From the cell containing the given text, extract its center point as (x, y) coordinate. 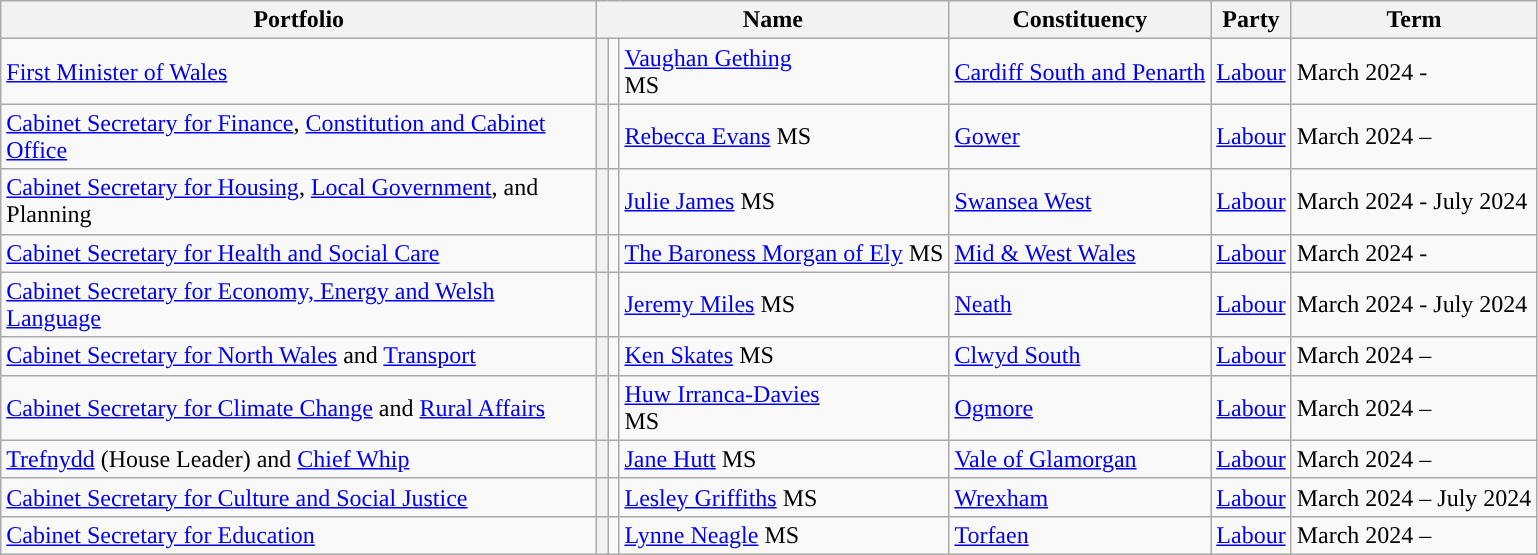
Torfaen (1080, 535)
Cabinet Secretary for North Wales and Transport (299, 356)
Jeremy Miles MS (784, 304)
Wrexham (1080, 497)
Julie James MS (784, 202)
Portfolio (299, 20)
Jane Hutt MS (784, 459)
Rebecca Evans MS (784, 136)
March 2024 – July 2024 (1414, 497)
Vale of Glamorgan (1080, 459)
Lesley Griffiths MS (784, 497)
Constituency (1080, 20)
Clwyd South (1080, 356)
Ken Skates MS (784, 356)
Cabinet Secretary for Health and Social Care (299, 253)
The Baroness Morgan of Ely MS (784, 253)
Cabinet Secretary for Culture and Social Justice (299, 497)
Neath (1080, 304)
Name (773, 20)
Ogmore (1080, 408)
Term (1414, 20)
Cabinet Secretary for Finance, Constitution and Cabinet Office (299, 136)
Mid & West Wales (1080, 253)
Vaughan GethingMS (784, 72)
Cabinet Secretary for Climate Change and Rural Affairs (299, 408)
Huw Irranca-DaviesMS (784, 408)
Cabinet Secretary for Housing, Local Government, and Planning (299, 202)
First Minister of Wales (299, 72)
Cabinet Secretary for Education (299, 535)
Swansea West (1080, 202)
Cardiff South and Penarth (1080, 72)
Cabinet Secretary for Economy, Energy and Welsh Language (299, 304)
Party (1251, 20)
Lynne Neagle MS (784, 535)
Gower (1080, 136)
Trefnydd (House Leader) and Chief Whip (299, 459)
